Provide the (x, y) coordinate of the cell's center where the given text is located.  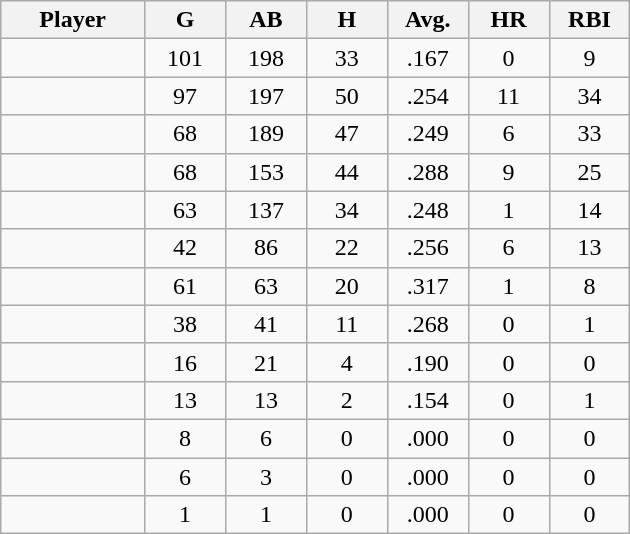
RBI (590, 20)
137 (266, 210)
97 (186, 96)
AB (266, 20)
.288 (428, 172)
38 (186, 324)
41 (266, 324)
.249 (428, 134)
HR (508, 20)
.154 (428, 400)
86 (266, 248)
.317 (428, 286)
197 (266, 96)
153 (266, 172)
198 (266, 58)
.256 (428, 248)
2 (346, 400)
16 (186, 362)
189 (266, 134)
20 (346, 286)
.268 (428, 324)
61 (186, 286)
.254 (428, 96)
G (186, 20)
22 (346, 248)
50 (346, 96)
4 (346, 362)
14 (590, 210)
21 (266, 362)
.190 (428, 362)
44 (346, 172)
Avg. (428, 20)
.248 (428, 210)
42 (186, 248)
47 (346, 134)
25 (590, 172)
Player (73, 20)
3 (266, 477)
101 (186, 58)
.167 (428, 58)
H (346, 20)
